Locate the cell with the specified text and output its (X, Y) center coordinate. 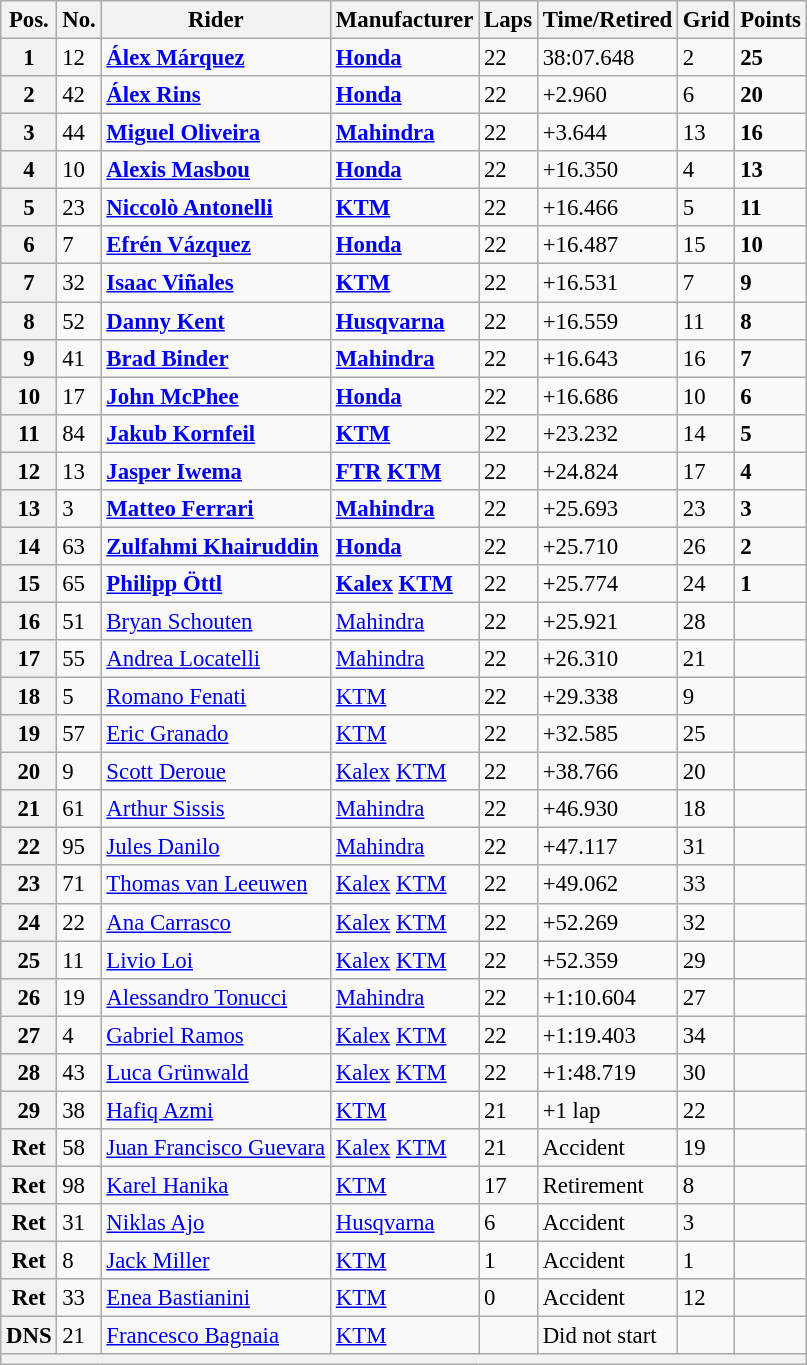
0 (508, 1298)
Laps (508, 20)
Pos. (29, 20)
41 (79, 358)
Did not start (607, 1336)
30 (706, 1073)
John McPhee (216, 396)
+25.774 (607, 584)
Eric Granado (216, 734)
+49.062 (607, 885)
+2.960 (607, 95)
65 (79, 584)
Brad Binder (216, 358)
Francesco Bagnaia (216, 1336)
+16.559 (607, 321)
38:07.648 (607, 58)
63 (79, 546)
38 (79, 1110)
+46.930 (607, 809)
+1:48.719 (607, 1073)
58 (79, 1148)
FTR KTM (405, 471)
98 (79, 1185)
+52.269 (607, 922)
Jack Miller (216, 1261)
Luca Grünwald (216, 1073)
+3.644 (607, 133)
Danny Kent (216, 321)
+16.643 (607, 358)
Álex Márquez (216, 58)
Niklas Ajo (216, 1223)
Grid (706, 20)
Livio Loi (216, 960)
Romano Fenati (216, 697)
51 (79, 621)
No. (79, 20)
Andrea Locatelli (216, 659)
Juan Francisco Guevara (216, 1148)
+38.766 (607, 772)
+23.232 (607, 433)
Arthur Sissis (216, 809)
Efrén Vázquez (216, 245)
Time/Retired (607, 20)
Ana Carrasco (216, 922)
Karel Hanika (216, 1185)
Jasper Iwema (216, 471)
61 (79, 809)
+1:19.403 (607, 1035)
Hafiq Azmi (216, 1110)
Rider (216, 20)
Thomas van Leeuwen (216, 885)
43 (79, 1073)
+16.686 (607, 396)
+16.466 (607, 208)
84 (79, 433)
+25.921 (607, 621)
+26.310 (607, 659)
+24.824 (607, 471)
52 (79, 321)
Jules Danilo (216, 847)
95 (79, 847)
Points (770, 20)
55 (79, 659)
44 (79, 133)
+52.359 (607, 960)
Gabriel Ramos (216, 1035)
57 (79, 734)
Philipp Öttl (216, 584)
Jakub Kornfeil (216, 433)
DNS (29, 1336)
Álex Rins (216, 95)
Retirement (607, 1185)
+25.693 (607, 509)
Bryan Schouten (216, 621)
+16.531 (607, 283)
+16.350 (607, 170)
34 (706, 1035)
+29.338 (607, 697)
Alessandro Tonucci (216, 997)
Matteo Ferrari (216, 509)
Isaac Viñales (216, 283)
Scott Deroue (216, 772)
+47.117 (607, 847)
Alexis Masbou (216, 170)
+1 lap (607, 1110)
Enea Bastianini (216, 1298)
Niccolò Antonelli (216, 208)
Miguel Oliveira (216, 133)
+1:10.604 (607, 997)
Zulfahmi Khairuddin (216, 546)
+16.487 (607, 245)
42 (79, 95)
+25.710 (607, 546)
71 (79, 885)
+32.585 (607, 734)
Manufacturer (405, 20)
